Scan for the cell matching the given text and deliver its [x, y] coordinate at center. 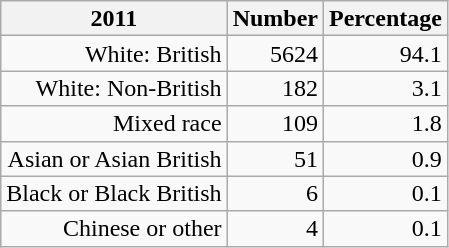
Mixed race [114, 124]
3.1 [386, 88]
White: Non-British [114, 88]
4 [275, 228]
51 [275, 158]
109 [275, 124]
Black or Black British [114, 194]
0.9 [386, 158]
Asian or Asian British [114, 158]
5624 [275, 54]
1.8 [386, 124]
Percentage [386, 18]
White: British [114, 54]
Chinese or other [114, 228]
6 [275, 194]
94.1 [386, 54]
2011 [114, 18]
Number [275, 18]
182 [275, 88]
